Capture the cell that displays the provided text and extract its (x, y) central coordinate. 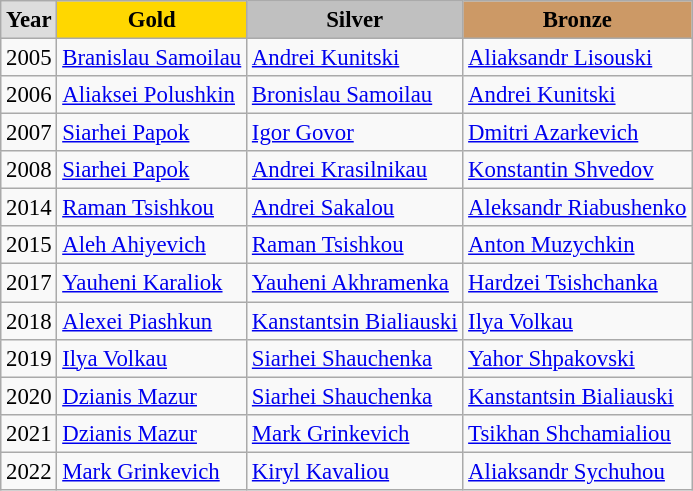
2008 (29, 170)
2007 (29, 133)
Silver (355, 20)
Alexei Piashkun (152, 321)
2021 (29, 433)
Kiryl Kavaliou (355, 471)
Tsikhan Shchamialiou (578, 433)
Andrei Krasilnikau (355, 170)
Year (29, 20)
Aliaksei Polushkin (152, 95)
2005 (29, 58)
2006 (29, 95)
Dmitri Azarkevich (578, 133)
Anton Muzychkin (578, 245)
Aliaksandr Lisouski (578, 58)
2022 (29, 471)
Konstantin Shvedov (578, 170)
2014 (29, 208)
2020 (29, 396)
Hardzei Tsishchanka (578, 283)
Aleh Ahiyevich (152, 245)
2018 (29, 321)
Andrei Sakalou (355, 208)
Aleksandr Riabushenko (578, 208)
Bronislau Samoilau (355, 95)
Aliaksandr Sychuhou (578, 471)
2015 (29, 245)
Yahor Shpakovski (578, 358)
Gold (152, 20)
Igor Govor (355, 133)
Branislau Samoilau (152, 58)
2019 (29, 358)
2017 (29, 283)
Yauheni Karaliok (152, 283)
Yauheni Akhramenka (355, 283)
Bronze (578, 20)
